Pinpoint the cell where the given text exists, returning its (X, Y) midpoint coordinate. 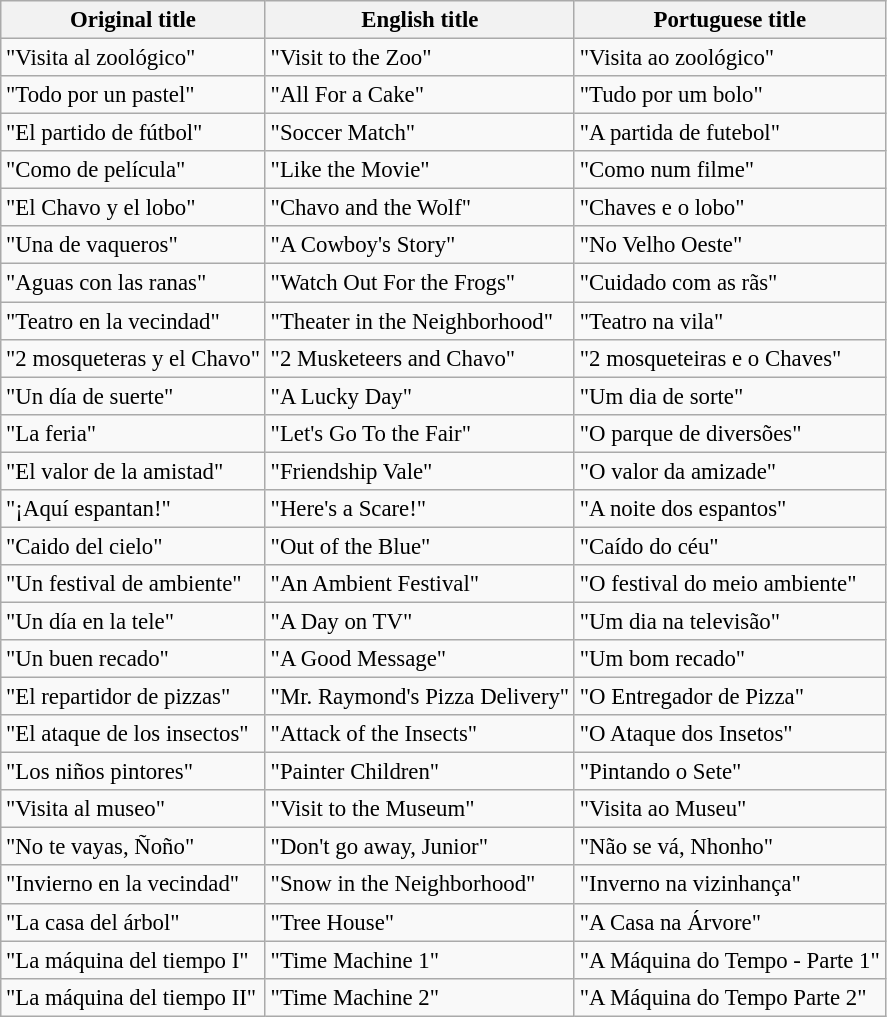
English title (420, 20)
"A Good Message" (420, 659)
"El ataque de los insectos" (134, 734)
"O Entregador de Pizza" (730, 697)
"Snow in the Neighborhood" (420, 885)
"Aguas con las ranas" (134, 283)
"O Ataque dos Insetos" (730, 734)
"No Velho Oeste" (730, 245)
"El repartidor de pizzas" (134, 697)
"Here's a Scare!" (420, 509)
"Un buen recado" (134, 659)
"Pintando o Sete" (730, 772)
"Theater in the Neighborhood" (420, 321)
"La casa del árbol" (134, 922)
"El Chavo y el lobo" (134, 208)
"Un día de suerte" (134, 396)
"2 mosqueteras y el Chavo" (134, 358)
"A Cowboy's Story" (420, 245)
"A Lucky Day" (420, 396)
"A noite dos espantos" (730, 509)
"Painter Children" (420, 772)
"No te vayas, Ñoño" (134, 847)
"An Ambient Festival" (420, 584)
"Tudo por um bolo" (730, 95)
"A Day on TV" (420, 621)
"¡Aquí espantan!" (134, 509)
"Um dia de sorte" (730, 396)
"La feria" (134, 433)
"Like the Movie" (420, 170)
"Visita ao Museu" (730, 809)
"Time Machine 2" (420, 997)
"Visita al zoológico" (134, 58)
"El partido de fútbol" (134, 133)
"A partida de futebol" (730, 133)
"La máquina del tiempo I" (134, 960)
"Time Machine 1" (420, 960)
"El valor de la amistad" (134, 471)
"Visit to the Zoo" (420, 58)
"Un día en la tele" (134, 621)
"Um dia na televisão" (730, 621)
"Caído do céu" (730, 546)
"Inverno na vizinhança" (730, 885)
"A Casa na Árvore" (730, 922)
"Let's Go To the Fair" (420, 433)
"Um bom recado" (730, 659)
"Chavo and the Wolf" (420, 208)
"2 Musketeers and Chavo" (420, 358)
"Una de vaqueros" (134, 245)
"Invierno en la vecindad" (134, 885)
"Teatro na vila" (730, 321)
"2 mosqueteiras e o Chaves" (730, 358)
"La máquina del tiempo II" (134, 997)
"A Máquina do Tempo - Parte 1" (730, 960)
"Friendship Vale" (420, 471)
"Don't go away, Junior" (420, 847)
"Como de película" (134, 170)
"Visit to the Museum" (420, 809)
"Soccer Match" (420, 133)
"Un festival de ambiente" (134, 584)
"All For a Cake" (420, 95)
"Out of the Blue" (420, 546)
"Watch Out For the Frogs" (420, 283)
"O parque de diversões" (730, 433)
"Chaves e o lobo" (730, 208)
"Visita ao zoológico" (730, 58)
"Visita al museo" (134, 809)
"Attack of the Insects" (420, 734)
"Teatro en la vecindad" (134, 321)
"Los niños pintores" (134, 772)
"Como num filme" (730, 170)
"Cuidado com as rãs" (730, 283)
"Caido del cielo" (134, 546)
"Tree House" (420, 922)
"Todo por un pastel" (134, 95)
"Não se vá, Nhonho" (730, 847)
Original title (134, 20)
"A Máquina do Tempo Parte 2" (730, 997)
Portuguese title (730, 20)
"Mr. Raymond's Pizza Delivery" (420, 697)
"O valor da amizade" (730, 471)
"O festival do meio ambiente" (730, 584)
